Scan for the cell matching the given text and deliver its (X, Y) coordinate at center. 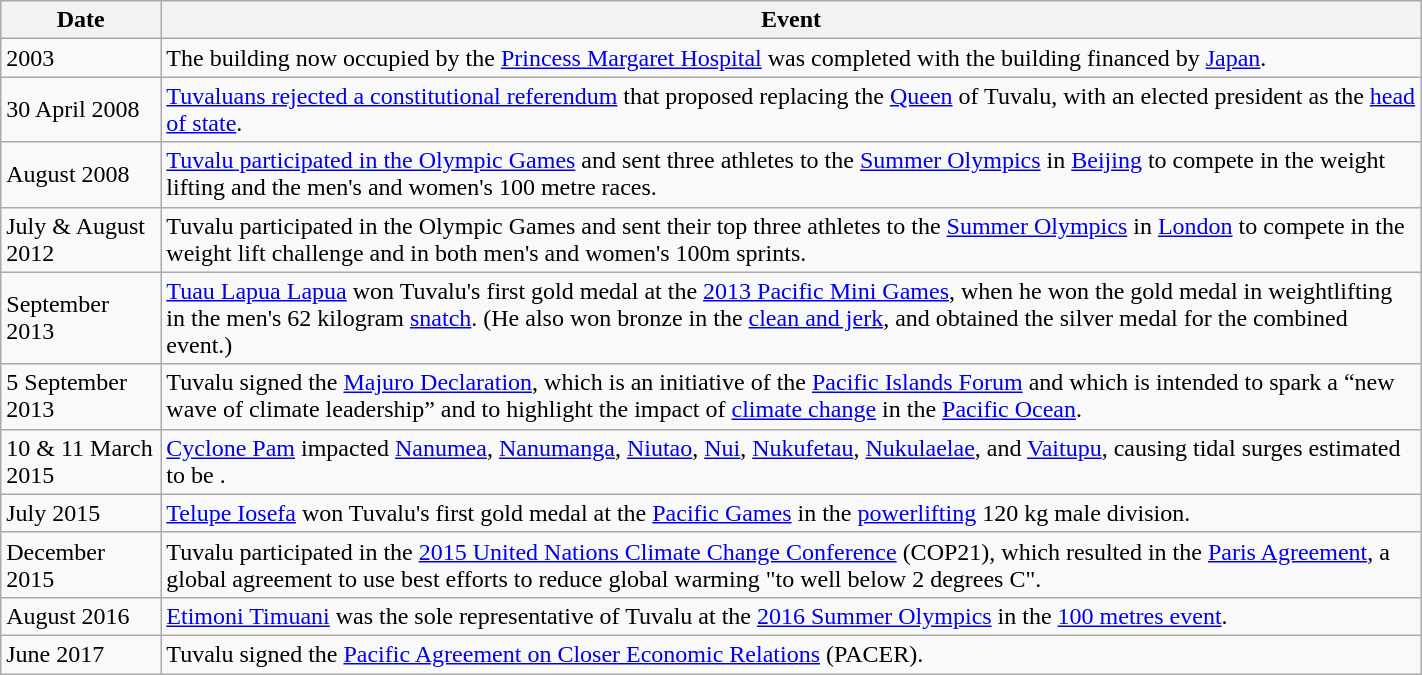
10 & 11 March 2015 (81, 462)
July & August 2012 (81, 240)
Cyclone Pam impacted Nanumea, Nanumanga, Niutao, Nui, Nukufetau, Nukulaelae, and Vaitupu, causing tidal surges estimated to be . (791, 462)
30 April 2008 (81, 110)
August 2016 (81, 616)
Date (81, 20)
June 2017 (81, 654)
September 2013 (81, 318)
2003 (81, 58)
The building now occupied by the Princess Margaret Hospital was completed with the building financed by Japan. (791, 58)
Tuvaluans rejected a constitutional referendum that proposed replacing the Queen of Tuvalu, with an elected president as the head of state. (791, 110)
Event (791, 20)
Tuvalu signed the Pacific Agreement on Closer Economic Relations (PACER). (791, 654)
Telupe Iosefa won Tuvalu's first gold medal at the Pacific Games in the powerlifting 120 kg male division. (791, 513)
Etimoni Timuani was the sole representative of Tuvalu at the 2016 Summer Olympics in the 100 metres event. (791, 616)
December 2015 (81, 564)
August 2008 (81, 174)
5 September 2013 (81, 396)
July 2015 (81, 513)
